Extract the [X, Y] coordinate from the center of the cell holding the provided text.  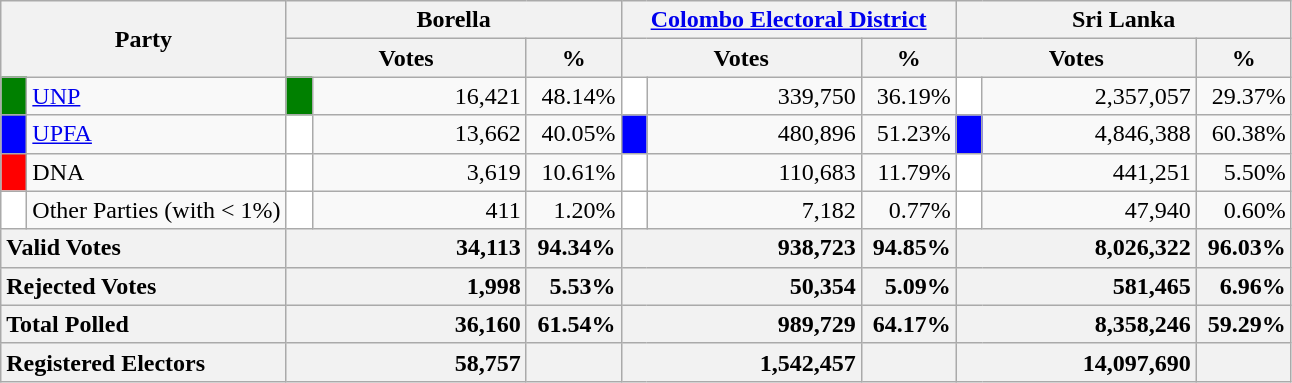
8,026,322 [1076, 248]
36,160 [406, 324]
36.19% [908, 96]
4,846,388 [1089, 134]
110,683 [754, 172]
938,723 [741, 248]
61.54% [574, 324]
58,757 [406, 362]
UPFA [156, 134]
Registered Electors [144, 362]
Rejected Votes [144, 286]
13,662 [419, 134]
10.61% [574, 172]
1,998 [406, 286]
0.77% [908, 210]
480,896 [754, 134]
2,357,057 [1089, 96]
64.17% [908, 324]
411 [419, 210]
Other Parties (with < 1%) [156, 210]
11.79% [908, 172]
5.50% [1244, 172]
441,251 [1089, 172]
Valid Votes [144, 248]
1,542,457 [741, 362]
16,421 [419, 96]
0.60% [1244, 210]
59.29% [1244, 324]
50,354 [741, 286]
3,619 [419, 172]
51.23% [908, 134]
581,465 [1076, 286]
989,729 [741, 324]
48.14% [574, 96]
Borella [454, 20]
Colombo Electoral District [788, 20]
5.09% [908, 286]
UNP [156, 96]
7,182 [754, 210]
14,097,690 [1076, 362]
40.05% [574, 134]
DNA [156, 172]
96.03% [1244, 248]
60.38% [1244, 134]
Total Polled [144, 324]
34,113 [406, 248]
8,358,246 [1076, 324]
Party [144, 39]
94.85% [908, 248]
1.20% [574, 210]
6.96% [1244, 286]
29.37% [1244, 96]
339,750 [754, 96]
Sri Lanka [1124, 20]
47,940 [1089, 210]
5.53% [574, 286]
94.34% [574, 248]
